For the text-containing cell, return its midpoint in [X, Y] coordinate format. 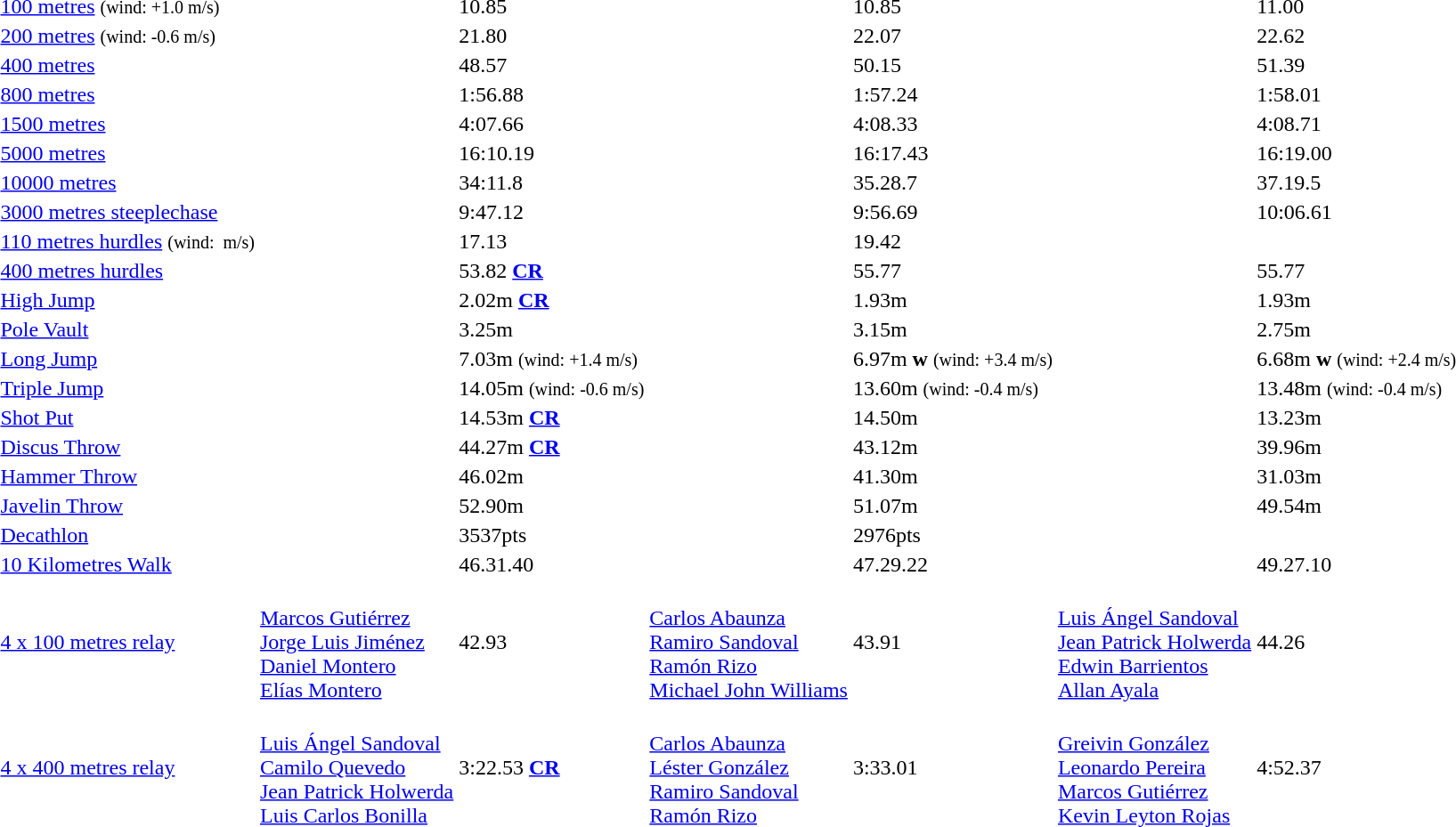
35.28.7 [953, 182]
16:17.43 [953, 153]
7.03m (wind: +1.4 m/s) [552, 359]
9:56.69 [953, 212]
3.25m [552, 329]
19.42 [953, 241]
Marcos Gutiérrez Jorge Luis Jiménez Daniel Montero Elías Montero [356, 642]
55.77 [953, 271]
2976pts [953, 535]
41.30m [953, 476]
14.50m [953, 418]
46.31.40 [552, 564]
2.02m CR [552, 300]
42.93 [552, 642]
53.82 CR [552, 271]
3537pts [552, 535]
Luis Ángel Sandoval Jean Patrick Holwerda Edwin Barrientos Allan Ayala [1154, 642]
16:10.19 [552, 153]
4:08.33 [953, 124]
43.91 [953, 642]
1:57.24 [953, 94]
1.93m [953, 300]
50.15 [953, 65]
Carlos Abaunza Ramiro Sandoval Ramón Rizo Michael John Williams [749, 642]
1:56.88 [552, 94]
9:47.12 [552, 212]
52.90m [552, 506]
46.02m [552, 476]
34:11.8 [552, 182]
48.57 [552, 65]
47.29.22 [953, 564]
14.53m CR [552, 418]
21.80 [552, 36]
3.15m [953, 329]
43.12m [953, 447]
13.60m (wind: -0.4 m/s) [953, 388]
17.13 [552, 241]
22.07 [953, 36]
44.27m CR [552, 447]
4:07.66 [552, 124]
14.05m (wind: -0.6 m/s) [552, 388]
51.07m [953, 506]
6.97m w (wind: +3.4 m/s) [953, 359]
